For the text-containing cell, return its midpoint in (x, y) coordinate format. 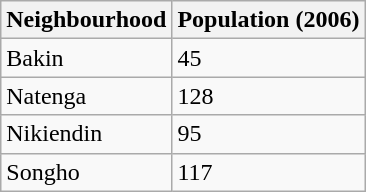
Population (2006) (268, 20)
45 (268, 58)
Songho (86, 172)
128 (268, 96)
Neighbourhood (86, 20)
Natenga (86, 96)
95 (268, 134)
117 (268, 172)
Nikiendin (86, 134)
Bakin (86, 58)
